Provide the (X, Y) coordinate of the cell's center where the given text is located.  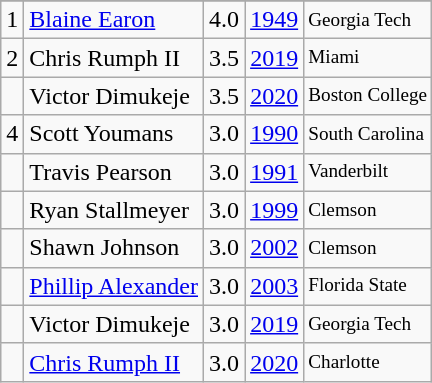
4 (12, 134)
1999 (274, 210)
Boston College (368, 96)
Travis Pearson (114, 172)
1991 (274, 172)
South Carolina (368, 134)
Phillip Alexander (114, 286)
2003 (274, 286)
1 (12, 20)
2002 (274, 248)
Blaine Earon (114, 20)
Florida State (368, 286)
Ryan Stallmeyer (114, 210)
Vanderbilt (368, 172)
Charlotte (368, 362)
1990 (274, 134)
2 (12, 58)
Shawn Johnson (114, 248)
Scott Youmans (114, 134)
1949 (274, 20)
Miami (368, 58)
4.0 (224, 20)
